Determine the (X, Y) coordinate at the center of the cell enclosing the given text.  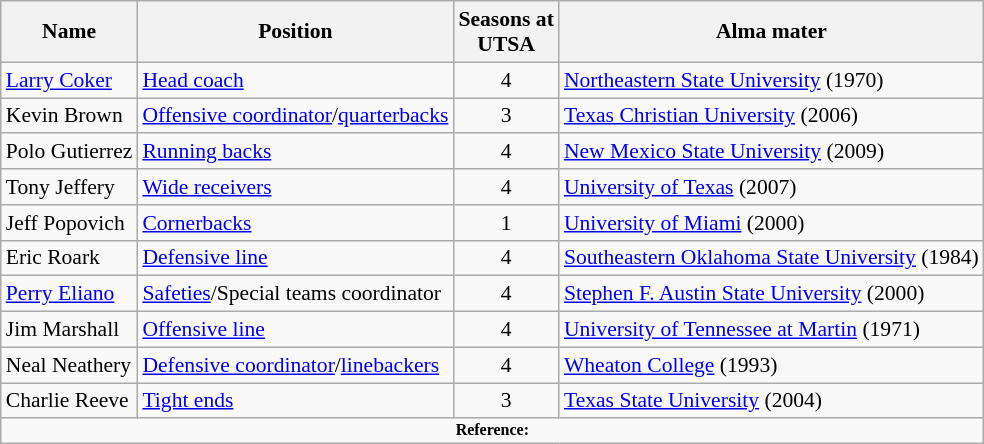
Name (70, 32)
Cornerbacks (295, 223)
Jeff Popovich (70, 223)
University of Miami (2000) (772, 223)
University of Texas (2007) (772, 187)
Charlie Reeve (70, 401)
New Mexico State University (2009) (772, 152)
Kevin Brown (70, 116)
Neal Neathery (70, 365)
Defensive line (295, 258)
Jim Marshall (70, 330)
Offensive coordinator/quarterbacks (295, 116)
Safeties/Special teams coordinator (295, 294)
Texas State University (2004) (772, 401)
Polo Gutierrez (70, 152)
Defensive coordinator/linebackers (295, 365)
Southeastern Oklahoma State University (1984) (772, 258)
Head coach (295, 80)
Eric Roark (70, 258)
Larry Coker (70, 80)
Wheaton College (1993) (772, 365)
Offensive line (295, 330)
1 (506, 223)
Wide receivers (295, 187)
Tight ends (295, 401)
Tony Jeffery (70, 187)
Position (295, 32)
Running backs (295, 152)
University of Tennessee at Martin (1971) (772, 330)
Perry Eliano (70, 294)
Reference: (492, 431)
Alma mater (772, 32)
Northeastern State University (1970) (772, 80)
Stephen F. Austin State University (2000) (772, 294)
Seasons atUTSA (506, 32)
Texas Christian University (2006) (772, 116)
